Determine the (x, y) coordinate at the center of the cell enclosing the given text.  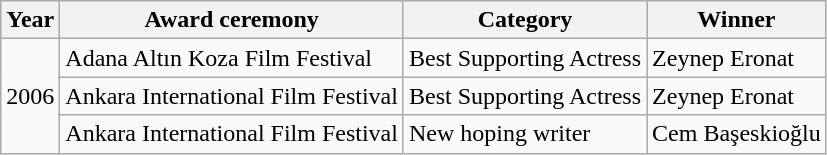
Adana Altın Koza Film Festival (232, 58)
Award ceremony (232, 20)
Winner (737, 20)
Category (524, 20)
Year (30, 20)
2006 (30, 96)
New hoping writer (524, 134)
Cem Başeskioğlu (737, 134)
